Return the (x, y) coordinate for the center point of the cell that contains the specified text.  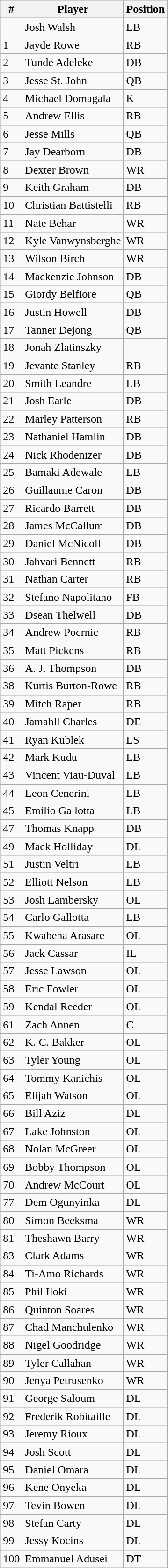
DE (146, 722)
65 (11, 1096)
Thomas Knapp (73, 829)
12 (11, 241)
Christian Battistelli (73, 205)
Emilio Gallotta (73, 811)
38 (11, 686)
Vincent Viau-Duval (73, 775)
43 (11, 775)
10 (11, 205)
97 (11, 1505)
Dexter Brown (73, 169)
59 (11, 1006)
36 (11, 668)
30 (11, 562)
98 (11, 1523)
55 (11, 935)
5 (11, 116)
Tommy Kanichis (73, 1078)
Tunde Adeleke (73, 63)
Matt Pickens (73, 650)
41 (11, 739)
Justin Howell (73, 312)
Bamaki Adewale (73, 472)
51 (11, 864)
70 (11, 1185)
96 (11, 1488)
Position (146, 9)
Simon Beeksma (73, 1220)
Tevin Bowen (73, 1505)
Jesse Mills (73, 134)
Lake Johnston (73, 1131)
Elijah Watson (73, 1096)
80 (11, 1220)
Nathan Carter (73, 579)
Dsean Thelwell (73, 615)
94 (11, 1452)
Frederik Robitaille (73, 1416)
Kene Onyeka (73, 1488)
18 (11, 348)
Jayde Rowe (73, 45)
61 (11, 1024)
LS (146, 739)
Emmanuel Adusei (73, 1559)
Jeremy Rioux (73, 1434)
52 (11, 882)
7 (11, 152)
57 (11, 971)
9 (11, 187)
Mark Kudu (73, 757)
Elliott Nelson (73, 882)
Michael Domagala (73, 98)
64 (11, 1078)
58 (11, 989)
Keith Graham (73, 187)
Quinton Soares (73, 1309)
Justin Veltri (73, 864)
92 (11, 1416)
Daniel Omara (73, 1470)
Clark Adams (73, 1256)
Jenya Petrusenko (73, 1381)
Giordy Belfiore (73, 294)
Josh Walsh (73, 27)
Andrew Ellis (73, 116)
28 (11, 526)
26 (11, 490)
87 (11, 1327)
A. J. Thompson (73, 668)
45 (11, 811)
Bill Aziz (73, 1114)
Kwabena Arasare (73, 935)
Stefan Carty (73, 1523)
Nick Rhodenizer (73, 454)
25 (11, 472)
31 (11, 579)
Zach Annen (73, 1024)
6 (11, 134)
Jahvari Bennett (73, 562)
63 (11, 1060)
13 (11, 259)
84 (11, 1274)
Jay Dearborn (73, 152)
44 (11, 793)
89 (11, 1363)
99 (11, 1541)
Stefano Napolitano (73, 597)
Ti-Amo Richards (73, 1274)
Nolan McGreer (73, 1149)
George Saloum (73, 1399)
Guillaume Caron (73, 490)
21 (11, 401)
Nate Behar (73, 223)
19 (11, 365)
34 (11, 633)
17 (11, 330)
C (146, 1024)
77 (11, 1203)
49 (11, 846)
53 (11, 900)
68 (11, 1149)
Nigel Goodridge (73, 1345)
Kurtis Burton-Rowe (73, 686)
Theshawn Barry (73, 1238)
Josh Lambersky (73, 900)
91 (11, 1399)
40 (11, 722)
Carlo Gallotta (73, 918)
8 (11, 169)
Jesse St. John (73, 80)
Daniel McNicoll (73, 544)
Ryan Kublek (73, 739)
Leon Cenerini (73, 793)
85 (11, 1291)
Jack Cassar (73, 953)
29 (11, 544)
56 (11, 953)
39 (11, 704)
Nathaniel Hamlin (73, 437)
FB (146, 597)
4 (11, 98)
Andrew McCourt (73, 1185)
# (11, 9)
James McCallum (73, 526)
Mack Holliday (73, 846)
Jevante Stanley (73, 365)
93 (11, 1434)
16 (11, 312)
Marley Patterson (73, 419)
15 (11, 294)
20 (11, 383)
K (146, 98)
14 (11, 277)
88 (11, 1345)
Jesse Lawson (73, 971)
Smith Leandre (73, 383)
95 (11, 1470)
100 (11, 1559)
42 (11, 757)
Player (73, 9)
K. C. Bakker (73, 1042)
83 (11, 1256)
3 (11, 80)
27 (11, 508)
54 (11, 918)
Josh Scott (73, 1452)
69 (11, 1167)
67 (11, 1131)
2 (11, 63)
Mackenzie Johnson (73, 277)
35 (11, 650)
Josh Earle (73, 401)
DT (146, 1559)
Tyler Young (73, 1060)
81 (11, 1238)
Mitch Raper (73, 704)
Tyler Callahan (73, 1363)
Dem Ogunyinka (73, 1203)
24 (11, 454)
Wilson Birch (73, 259)
IL (146, 953)
11 (11, 223)
Jessy Kocins (73, 1541)
Chad Manchulenko (73, 1327)
Tanner Dejong (73, 330)
90 (11, 1381)
23 (11, 437)
Kyle Vanwynsberghe (73, 241)
Kendal Reeder (73, 1006)
47 (11, 829)
Jamahll Charles (73, 722)
Ricardo Barrett (73, 508)
22 (11, 419)
86 (11, 1309)
32 (11, 597)
Phil Iloki (73, 1291)
Andrew Pocrnic (73, 633)
1 (11, 45)
Bobby Thompson (73, 1167)
Eric Fowler (73, 989)
62 (11, 1042)
33 (11, 615)
66 (11, 1114)
Jonah Zlatinszky (73, 348)
